Pinpoint the cell where the given text exists, returning its [x, y] midpoint coordinate. 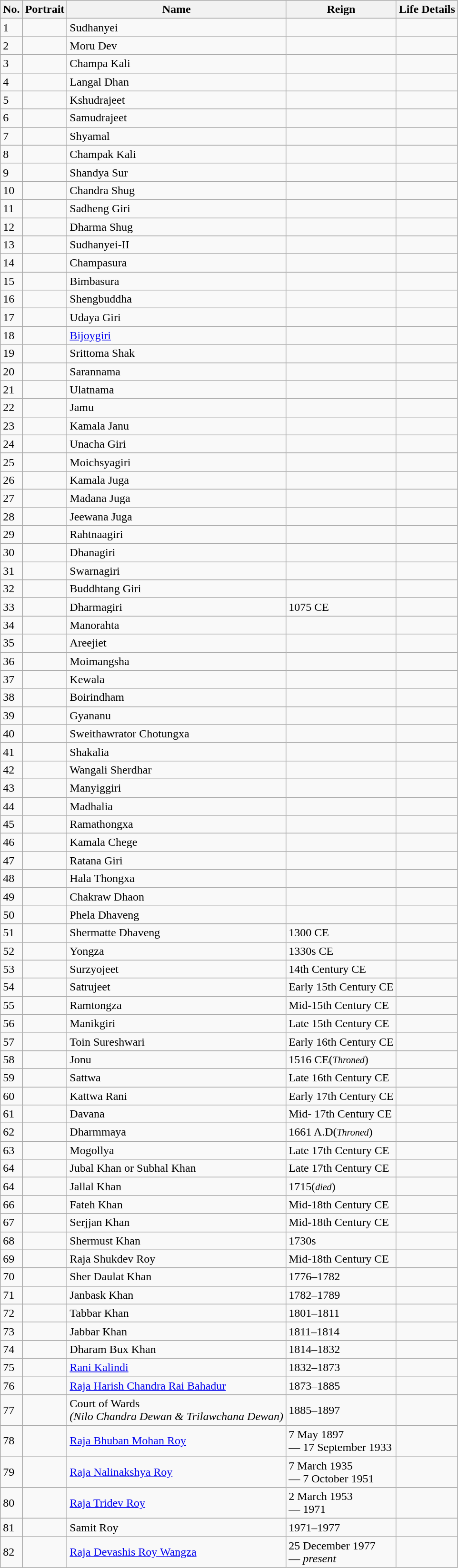
8 [11, 154]
Madhalia [177, 806]
Moichsyagiri [177, 462]
16 [11, 299]
51 [11, 933]
Champa Kali [177, 64]
23 [11, 426]
Early 17th Century CE [341, 1096]
58 [11, 1059]
No. [11, 10]
Tabbar Khan [177, 1313]
35 [11, 643]
1782–1789 [341, 1295]
Areejiet [177, 643]
14th Century CE [341, 969]
Ulatnama [177, 390]
Shermatte Dhaveng [177, 933]
Raja Shukdev Roy [177, 1259]
55 [11, 1005]
7 March 1935— 7 October 1951 [341, 1472]
1885–1897 [341, 1410]
20 [11, 372]
21 [11, 390]
Shengbuddha [177, 299]
39 [11, 715]
Swarnagiri [177, 571]
3 [11, 64]
Dharmagiri [177, 607]
Life Details [427, 10]
19 [11, 353]
1832–1873 [341, 1367]
1814–1832 [341, 1349]
Rahtnaagiri [177, 535]
Udaya Giri [177, 317]
Shermust Khan [177, 1241]
Hala Thongxa [177, 879]
73 [11, 1331]
68 [11, 1241]
1330s CE [341, 951]
Kamala Chege [177, 843]
57 [11, 1041]
1730s [341, 1241]
Jamu [177, 408]
48 [11, 879]
47 [11, 861]
24 [11, 444]
Court of Wards(Nilo Chandra Dewan & Trilawchana Dewan) [177, 1410]
44 [11, 806]
Early 16th Century CE [341, 1041]
61 [11, 1114]
82 [11, 1552]
Moru Dev [177, 46]
74 [11, 1349]
76 [11, 1386]
Late 15th Century CE [341, 1023]
67 [11, 1223]
Shyamal [177, 136]
Dharam Bux Khan [177, 1349]
Samudrajeet [177, 118]
Ramathongxa [177, 824]
Jeewana Juga [177, 516]
Champasura [177, 263]
Surzyojeet [177, 969]
1776–1782 [341, 1277]
53 [11, 969]
17 [11, 317]
Late 16th Century CE [341, 1078]
Raja Harish Chandra Rai Bahadur [177, 1386]
79 [11, 1472]
Mid-15th Century CE [341, 1005]
75 [11, 1367]
36 [11, 661]
Manorahta [177, 625]
Madana Juga [177, 498]
Mid- 17th Century CE [341, 1114]
Jubal Khan or Subhal Khan [177, 1168]
18 [11, 335]
66 [11, 1205]
42 [11, 770]
7 May 1897— 17 September 1933 [341, 1441]
Ramtongza [177, 1005]
Langal Dhan [177, 82]
45 [11, 824]
32 [11, 589]
14 [11, 263]
1801–1811 [341, 1313]
Shakalia [177, 752]
Name [177, 10]
Moimangsha [177, 661]
Sudhanyei [177, 28]
2 March 1953— 1971 [341, 1503]
Manikgiri [177, 1023]
Bijoygiri [177, 335]
Gyananu [177, 715]
5 [11, 100]
Yongza [177, 951]
29 [11, 535]
Buddhtang Giri [177, 589]
4 [11, 82]
46 [11, 843]
34 [11, 625]
Davana [177, 1114]
9 [11, 172]
Phela Dhaveng [177, 915]
38 [11, 697]
11 [11, 208]
63 [11, 1150]
6 [11, 118]
Champak Kali [177, 154]
Sher Daulat Khan [177, 1277]
Sweithawrator Chotungxa [177, 734]
Portrait [45, 10]
1 [11, 28]
Early 15th Century CE [341, 987]
Kshudrajeet [177, 100]
30 [11, 553]
81 [11, 1528]
Reign [341, 10]
Dhanagiri [177, 553]
1300 CE [341, 933]
Shandya Sur [177, 172]
Jabbar Khan [177, 1331]
1873–1885 [341, 1386]
22 [11, 408]
Raja Devashis Roy Wangza [177, 1552]
71 [11, 1295]
Sudhanyei-II [177, 245]
Dharmmaya [177, 1132]
Kewala [177, 679]
28 [11, 516]
27 [11, 498]
Unacha Giri [177, 444]
12 [11, 227]
Kamala Juga [177, 480]
1516 CE(Throned) [341, 1059]
41 [11, 752]
1971–1977 [341, 1528]
56 [11, 1023]
37 [11, 679]
Raja Tridev Roy [177, 1503]
52 [11, 951]
40 [11, 734]
78 [11, 1441]
Wangali Sherdhar [177, 770]
Fateh Khan [177, 1205]
Srittoma Shak [177, 353]
1661 A.D(Throned) [341, 1132]
Janbask Khan [177, 1295]
25 December 1977— present [341, 1552]
Mogollya [177, 1150]
25 [11, 462]
Kattwa Rani [177, 1096]
62 [11, 1132]
Sarannama [177, 372]
Bimbasura [177, 281]
70 [11, 1277]
77 [11, 1410]
Jonu [177, 1059]
Raja Bhuban Mohan Roy [177, 1441]
10 [11, 190]
1075 CE [341, 607]
80 [11, 1503]
Jallal Khan [177, 1186]
2 [11, 46]
31 [11, 571]
1811–1814 [341, 1331]
60 [11, 1096]
Manyiggiri [177, 788]
Satrujeet [177, 987]
26 [11, 480]
49 [11, 897]
43 [11, 788]
1715(died) [341, 1186]
Sadheng Giri [177, 208]
69 [11, 1259]
15 [11, 281]
72 [11, 1313]
Raja Nalinakshya Roy [177, 1472]
Serjjan Khan [177, 1223]
Rani Kalindi [177, 1367]
33 [11, 607]
Kamala Janu [177, 426]
59 [11, 1078]
50 [11, 915]
Sattwa [177, 1078]
7 [11, 136]
Chandra Shug [177, 190]
Dharma Shug [177, 227]
Chakraw Dhaon [177, 897]
Samit Roy [177, 1528]
Ratana Giri [177, 861]
13 [11, 245]
Toin Sureshwari [177, 1041]
Boirindham [177, 697]
54 [11, 987]
